Return the [X, Y] coordinate for the center point of the cell that contains the specified text.  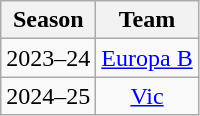
2023–24 [48, 58]
Team [147, 20]
2024–25 [48, 96]
Season [48, 20]
Vic [147, 96]
Europa B [147, 58]
